Search for the cell housing the specified text and yield its (x, y) center coordinate. 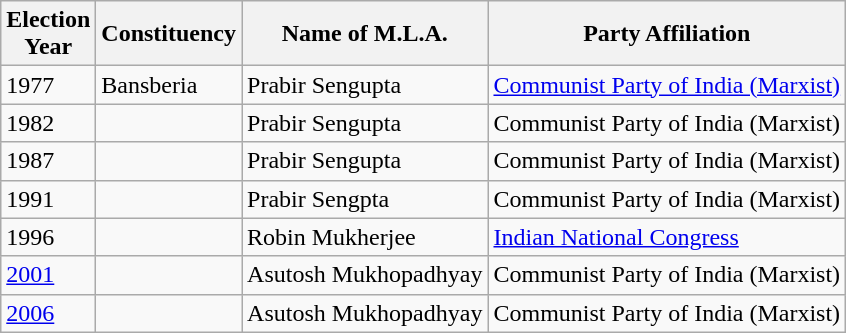
Prabir Sengpta (365, 199)
1987 (48, 161)
Bansberia (169, 85)
1977 (48, 85)
1982 (48, 123)
Party Affiliation (667, 34)
1996 (48, 237)
Constituency (169, 34)
2006 (48, 313)
2001 (48, 275)
Robin Mukherjee (365, 237)
Indian National Congress (667, 237)
Name of M.L.A. (365, 34)
1991 (48, 199)
Election Year (48, 34)
